Capture the cell that displays the provided text and extract its (X, Y) central coordinate. 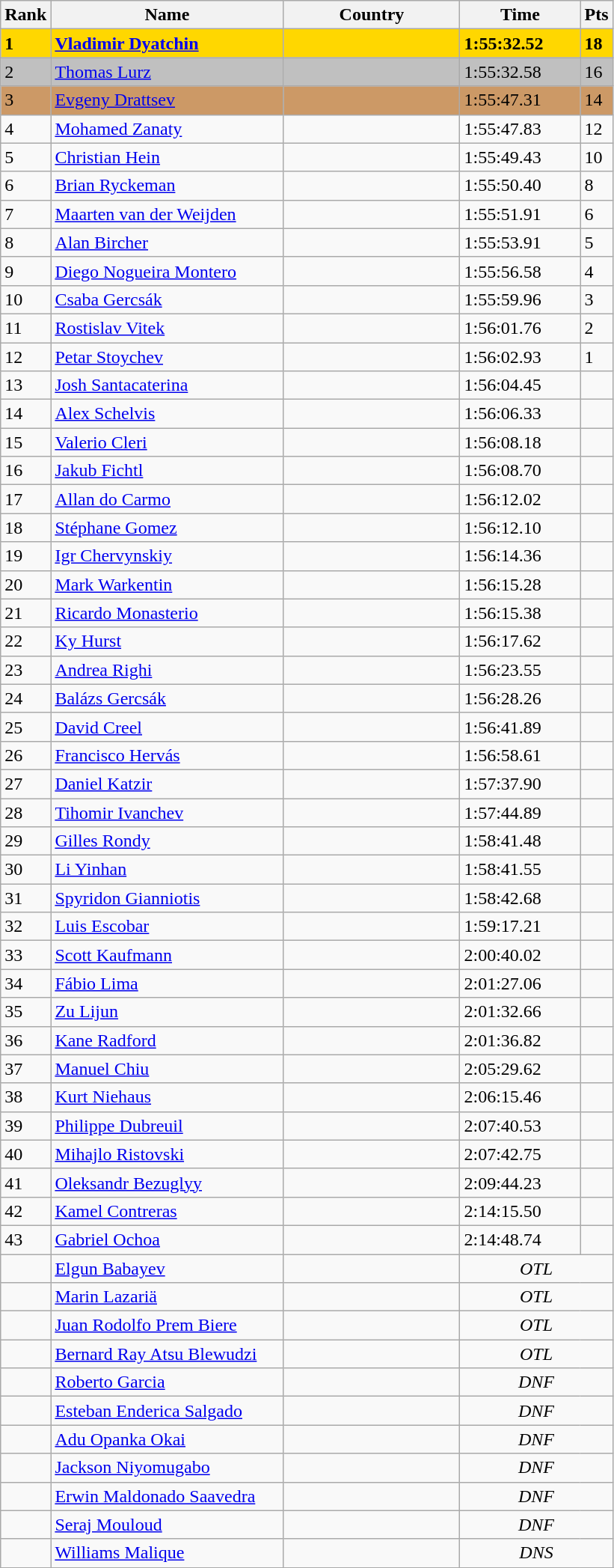
Kamel Contreras (168, 1211)
25 (25, 727)
1:56:15.38 (521, 613)
Daniel Katzir (168, 784)
1:56:41.89 (521, 727)
Name (168, 15)
Country (372, 15)
1:56:08.70 (521, 471)
1:59:17.21 (521, 927)
1:58:41.48 (521, 841)
30 (25, 870)
1:56:15.28 (521, 585)
Diego Nogueira Montero (168, 271)
Elgun Babayev (168, 1269)
20 (25, 585)
1:57:44.89 (521, 812)
Tihomir Ivanchev (168, 812)
39 (25, 1126)
1:58:41.55 (521, 870)
41 (25, 1183)
Francisco Hervás (168, 755)
Marin Lazariä (168, 1297)
Mark Warkentin (168, 585)
1:57:37.90 (521, 784)
1:55:51.91 (521, 214)
11 (25, 328)
Mihajlo Ristovski (168, 1154)
1:55:49.43 (521, 157)
Juan Rodolfo Prem Biere (168, 1326)
Oleksandr Bezuglyy (168, 1183)
Rank (25, 15)
Luis Escobar (168, 927)
DNS (536, 1553)
2:07:42.75 (521, 1154)
Spyridon Gianniotis (168, 898)
1:55:56.58 (521, 271)
9 (25, 271)
Vladimir Dyatchin (168, 43)
Brian Ryckeman (168, 186)
2:14:15.50 (521, 1211)
38 (25, 1097)
Gilles Rondy (168, 841)
28 (25, 812)
Rostislav Vitek (168, 328)
33 (25, 955)
26 (25, 755)
Igr Chervynskiy (168, 556)
2:14:48.74 (521, 1239)
1:55:50.40 (521, 186)
23 (25, 670)
Evgeny Drattsev (168, 100)
Maarten van der Weijden (168, 214)
Jakub Fichtl (168, 471)
Csaba Gercsák (168, 299)
Zu Lijun (168, 1012)
Ricardo Monasterio (168, 613)
Alex Schelvis (168, 414)
Williams Malique (168, 1553)
2:07:40.53 (521, 1126)
32 (25, 927)
27 (25, 784)
Ky Hurst (168, 641)
19 (25, 556)
Kane Radford (168, 1040)
15 (25, 442)
2:00:40.02 (521, 955)
1:58:42.68 (521, 898)
35 (25, 1012)
Gabriel Ochoa (168, 1239)
2:06:15.46 (521, 1097)
2:05:29.62 (521, 1069)
36 (25, 1040)
1:56:58.61 (521, 755)
1:55:32.58 (521, 72)
David Creel (168, 727)
34 (25, 983)
Roberto Garcia (168, 1382)
42 (25, 1211)
Andrea Righi (168, 670)
Stéphane Gomez (168, 528)
Alan Bircher (168, 242)
Manuel Chiu (168, 1069)
43 (25, 1239)
1:56:17.62 (521, 641)
Adu Opanka Okai (168, 1439)
1:56:12.10 (521, 528)
21 (25, 613)
Balázs Gercsák (168, 698)
17 (25, 499)
Time (521, 15)
1:55:53.91 (521, 242)
1:56:06.33 (521, 414)
Esteban Enderica Salgado (168, 1411)
22 (25, 641)
31 (25, 898)
Erwin Maldonado Saavedra (168, 1496)
1:56:08.18 (521, 442)
Fábio Lima (168, 983)
Thomas Lurz (168, 72)
Seraj Mouloud (168, 1525)
Allan do Carmo (168, 499)
Petar Stoychev (168, 357)
1:56:02.93 (521, 357)
Jackson Niyomugabo (168, 1468)
1:55:32.52 (521, 43)
Philippe Dubreuil (168, 1126)
2:09:44.23 (521, 1183)
1:56:12.02 (521, 499)
Pts (597, 15)
1:55:47.83 (521, 129)
Valerio Cleri (168, 442)
40 (25, 1154)
2:01:27.06 (521, 983)
Scott Kaufmann (168, 955)
Bernard Ray Atsu Blewudzi (168, 1354)
2:01:36.82 (521, 1040)
7 (25, 214)
1:55:59.96 (521, 299)
1:56:01.76 (521, 328)
13 (25, 385)
Kurt Niehaus (168, 1097)
1:56:04.45 (521, 385)
1:55:47.31 (521, 100)
Mohamed Zanaty (168, 129)
Josh Santacaterina (168, 385)
Christian Hein (168, 157)
2:01:32.66 (521, 1012)
24 (25, 698)
1:56:23.55 (521, 670)
Li Yinhan (168, 870)
29 (25, 841)
1:56:28.26 (521, 698)
1:56:14.36 (521, 556)
37 (25, 1069)
